Determine the [x, y] coordinate at the center of the cell enclosing the given text.  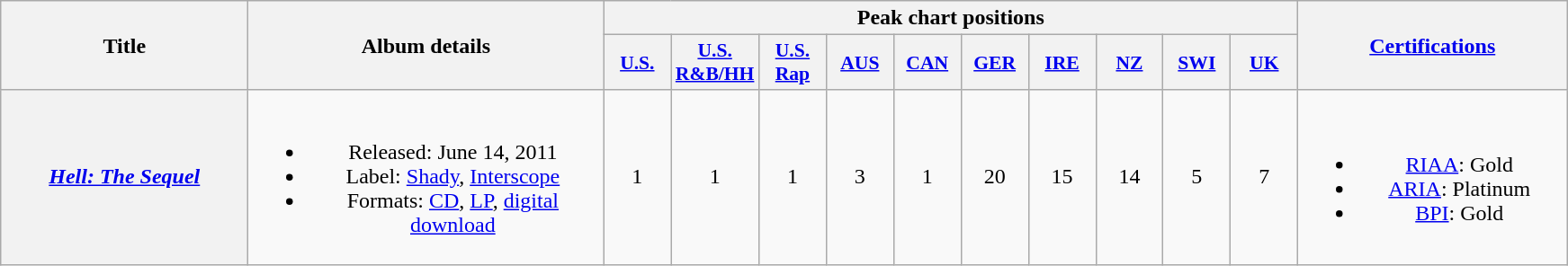
5 [1196, 177]
Released: June 14, 2011Label: Shady, InterscopeFormats: CD, LP, digital download [426, 177]
20 [995, 177]
AUS [860, 63]
7 [1265, 177]
SWI [1196, 63]
GER [995, 63]
U.S. R&B/HH [715, 63]
Hell: The Sequel [124, 177]
14 [1130, 177]
UK [1265, 63]
IRE [1062, 63]
NZ [1130, 63]
CAN [927, 63]
Title [124, 45]
Certifications [1432, 45]
15 [1062, 177]
3 [860, 177]
Peak chart positions [951, 18]
RIAA: GoldARIA: PlatinumBPI: Gold [1432, 177]
U.S. [637, 63]
U.S. Rap [792, 63]
Album details [426, 45]
